Locate the cell with the specified text and output its (x, y) center coordinate. 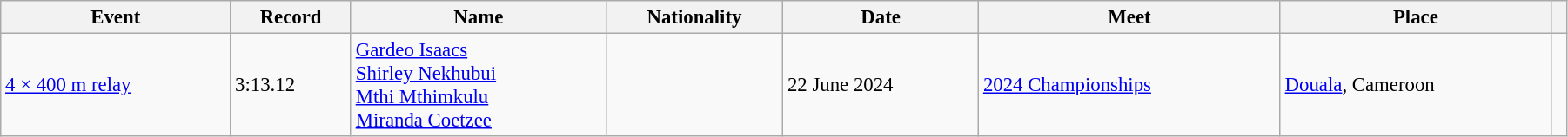
2024 Championships (1129, 85)
Date (881, 17)
Meet (1129, 17)
Nationality (694, 17)
Name (479, 17)
4 × 400 m relay (116, 85)
3:13.12 (291, 85)
Douala, Cameroon (1415, 85)
Place (1415, 17)
Event (116, 17)
Gardeo IsaacsShirley NekhubuiMthi MthimkuluMiranda Coetzee (479, 85)
22 June 2024 (881, 85)
Record (291, 17)
